Locate the cell with the specified text and output its (X, Y) center coordinate. 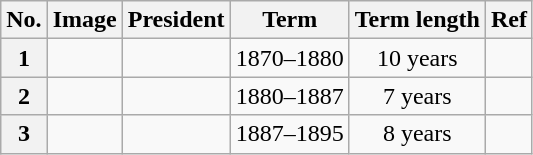
8 years (417, 134)
No. (24, 20)
1 (24, 58)
Ref (508, 20)
7 years (417, 96)
1870–1880 (290, 58)
Term (290, 20)
Term length (417, 20)
Image (84, 20)
President (176, 20)
3 (24, 134)
1887–1895 (290, 134)
2 (24, 96)
1880–1887 (290, 96)
10 years (417, 58)
